Locate the cell with the specified text and output its (x, y) center coordinate. 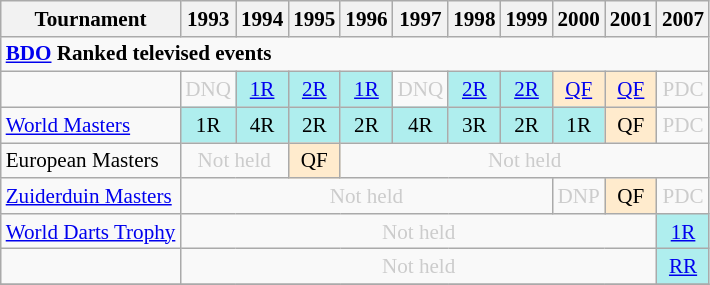
Tournament (91, 18)
DNP (579, 196)
RR (683, 266)
1997 (421, 18)
Zuiderduin Masters (91, 196)
World Darts Trophy (91, 230)
1994 (262, 18)
World Masters (91, 124)
1996 (366, 18)
European Masters (91, 160)
2007 (683, 18)
1998 (474, 18)
BDO Ranked televised events (355, 54)
1995 (314, 18)
3R (474, 124)
1993 (208, 18)
2001 (631, 18)
1999 (526, 18)
2000 (579, 18)
